Pinpoint the cell where the given text exists, returning its [X, Y] midpoint coordinate. 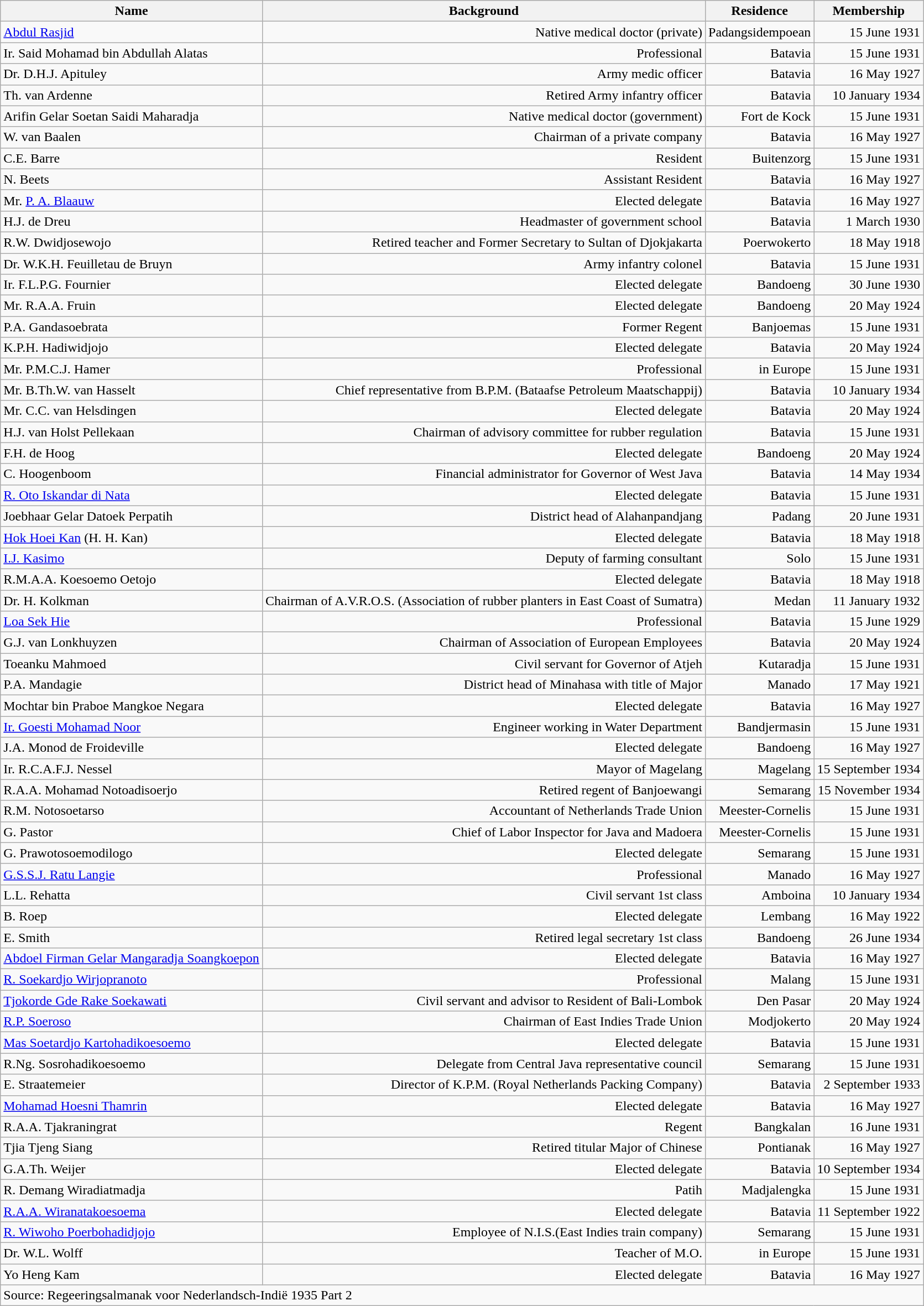
Ir. Said Mohamad bin Abdullah Alatas [132, 53]
11 September 1922 [869, 1211]
Former Regent [483, 327]
G.J. van Lonkhuyzen [132, 643]
Retired teacher and Former Secretary to Sultan of Djokjakarta [483, 242]
Employee of N.I.S.(East Indies train company) [483, 1232]
Mr. B.Th.W. van Hasselt [132, 390]
Hok Hoei Kan (H. H. Kan) [132, 537]
Chairman of advisory committee for rubber regulation [483, 432]
Chairman of Association of European Employees [483, 643]
Name [132, 11]
R. Oto Iskandar di Nata [132, 495]
Headmaster of government school [483, 221]
15 September 1934 [869, 769]
R. Demang Wiradiatmadja [132, 1190]
N. Beets [132, 179]
Loa Sek Hie [132, 622]
Chairman of A.V.R.O.S. (Association of rubber planters in East Coast of Sumatra) [483, 600]
B. Roep [132, 916]
Ir. R.C.A.F.J. Nessel [132, 769]
Th. van Ardenne [132, 95]
30 June 1930 [869, 285]
E. Straatemeier [132, 1085]
Kutaradja [760, 664]
G.S.S.J. Ratu Langie [132, 874]
Background [483, 11]
R.A.A. Tjakraningrat [132, 1127]
Civil servant and advisor to Resident of Bali-Lombok [483, 1001]
10 September 1934 [869, 1169]
Accountant of Netherlands Trade Union [483, 811]
14 May 1934 [869, 474]
Mr. R.A.A. Fruin [132, 306]
2 September 1933 [869, 1085]
L.L. Rehatta [132, 895]
Mr. P.M.C.J. Hamer [132, 369]
Financial administrator for Governor of West Java [483, 474]
Dr. W.K.H. Feuilletau de Bruyn [132, 264]
Dr. W.L. Wolff [132, 1253]
Source: Regeeringsalmanak voor Nederlandsch-Indië 1935 Part 2 [462, 1295]
Resident [483, 158]
R.A.A. Wiranatakoesoema [132, 1211]
Banjoemas [760, 327]
Director of K.P.M. (Royal Netherlands Packing Company) [483, 1085]
Padangsidempoean [760, 32]
Membership [869, 11]
Poerwokerto [760, 242]
Mochtar bin Praboe Mangkoe Negara [132, 706]
Amboina [760, 895]
Civil servant for Governor of Atjeh [483, 664]
P.A. Mandagie [132, 685]
Native medical doctor (government) [483, 116]
R.M.A.A. Koesoemo Oetojo [132, 579]
Native medical doctor (private) [483, 32]
Residence [760, 11]
Retired legal secretary 1st class [483, 938]
Patih [483, 1190]
16 May 1922 [869, 916]
Deputy of farming consultant [483, 558]
R.W. Dwidjosewojo [132, 242]
Arifin Gelar Soetan Saidi Maharadja [132, 116]
H.J. van Holst Pellekaan [132, 432]
Army medic officer [483, 74]
Chief representative from B.P.M. (Bataafse Petroleum Maatschappij) [483, 390]
Abdul Rasjid [132, 32]
Fort de Kock [760, 116]
Engineer working in Water Department [483, 727]
Abdoel Firman Gelar Mangaradja Soangkoepon [132, 959]
District head of Alahanpandjang [483, 516]
P.A. Gandasoebrata [132, 327]
R.P. Soeroso [132, 1022]
Joebhaar Gelar Datoek Perpatih [132, 516]
Lembang [760, 916]
15 November 1934 [869, 790]
20 June 1931 [869, 516]
Regent [483, 1127]
Mr. P. A. Blaauw [132, 200]
District head of Minahasa with title of Major [483, 685]
Tjokorde Gde Rake Soekawati [132, 1001]
C.E. Barre [132, 158]
Madjalengka [760, 1190]
Civil servant 1st class [483, 895]
R. Soekardjo Wirjopranoto [132, 980]
16 June 1931 [869, 1127]
Assistant Resident [483, 179]
Dr. D.H.J. Apituley [132, 74]
Toeanku Mahmoed [132, 664]
G. Prawotosoemodilogo [132, 853]
Padang [760, 516]
Malang [760, 980]
K.P.H. Hadiwidjojo [132, 348]
Retired regent of Banjoewangi [483, 790]
G. Pastor [132, 832]
Medan [760, 600]
Den Pasar [760, 1001]
G.A.Th. Weijer [132, 1169]
15 June 1929 [869, 622]
Mr. C.C. van Helsdingen [132, 411]
H.J. de Dreu [132, 221]
17 May 1921 [869, 685]
Delegate from Central Java representative council [483, 1064]
R. Wiwoho Poerbohadidjojo [132, 1232]
C. Hoogenboom [132, 474]
Ir. Goesti Mohamad Noor [132, 727]
W. van Baalen [132, 137]
Chairman of a private company [483, 137]
Modjokerto [760, 1022]
Solo [760, 558]
Tjia Tjeng Siang [132, 1148]
26 June 1934 [869, 938]
Teacher of M.O. [483, 1253]
Retired titular Major of Chinese [483, 1148]
Bangkalan [760, 1127]
Yo Heng Kam [132, 1274]
Pontianak [760, 1148]
Retired Army infantry officer [483, 95]
Chief of Labor Inspector for Java and Madoera [483, 832]
11 January 1932 [869, 600]
Magelang [760, 769]
Mas Soetardjo Kartohadikoesoemo [132, 1043]
R.Ng. Sosrohadikoesoemo [132, 1064]
J.A. Monod de Froideville [132, 748]
1 March 1930 [869, 221]
Ir. F.L.P.G. Fournier [132, 285]
Chairman of East Indies Trade Union [483, 1022]
R.M. Notosoetarso [132, 811]
E. Smith [132, 938]
R.A.A. Mohamad Notoadisoerjo [132, 790]
F.H. de Hoog [132, 453]
Mohamad Hoesni Thamrin [132, 1106]
Bandjermasin [760, 727]
Mayor of Magelang [483, 769]
Dr. H. Kolkman [132, 600]
I.J. Kasimo [132, 558]
Buitenzorg [760, 158]
Army infantry colonel [483, 264]
